Locate the cell with the specified text and output its (X, Y) center coordinate. 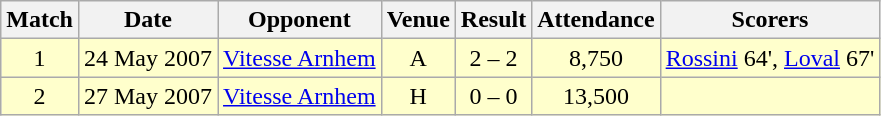
Result (493, 20)
8,750 (596, 58)
24 May 2007 (148, 58)
H (418, 96)
Attendance (596, 20)
Date (148, 20)
Rossini 64', Loval 67' (770, 58)
Match (40, 20)
Venue (418, 20)
Scorers (770, 20)
Opponent (300, 20)
13,500 (596, 96)
2 – 2 (493, 58)
27 May 2007 (148, 96)
A (418, 58)
2 (40, 96)
1 (40, 58)
0 – 0 (493, 96)
